Identify which cell holds the provided text, then report its (X, Y) central coordinate. 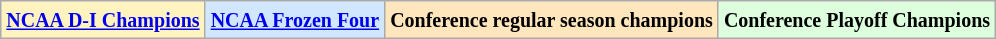
Conference Playoff Champions (856, 20)
NCAA D-I Champions (103, 20)
Conference regular season champions (552, 20)
NCAA Frozen Four (295, 20)
